Provide the (x, y) coordinate of the cell's center where the given text is located.  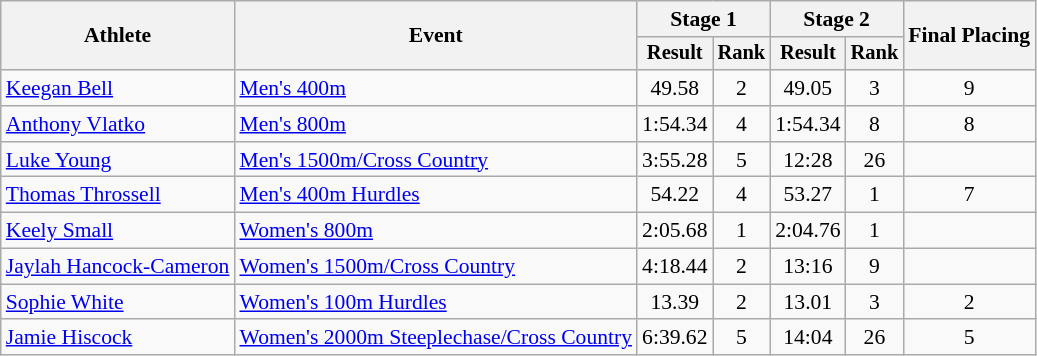
13:16 (808, 267)
Keegan Bell (118, 88)
Women's 100m Hurdles (436, 302)
2:04.76 (808, 231)
Keely Small (118, 231)
Jaylah Hancock-Cameron (118, 267)
14:04 (808, 338)
2:05.68 (674, 231)
Final Placing (969, 36)
54.22 (674, 195)
Women's 2000m Steeplechase/Cross Country (436, 338)
Women's 1500m/Cross Country (436, 267)
53.27 (808, 195)
Stage 1 (704, 19)
Stage 2 (836, 19)
Men's 800m (436, 124)
Sophie White (118, 302)
Athlete (118, 36)
Anthony Vlatko (118, 124)
4:18.44 (674, 267)
Luke Young (118, 160)
49.58 (674, 88)
13.01 (808, 302)
Thomas Throssell (118, 195)
6:39.62 (674, 338)
Jamie Hiscock (118, 338)
Men's 400m (436, 88)
Women's 800m (436, 231)
Event (436, 36)
49.05 (808, 88)
12:28 (808, 160)
Men's 400m Hurdles (436, 195)
Men's 1500m/Cross Country (436, 160)
7 (969, 195)
13.39 (674, 302)
3:55.28 (674, 160)
